From the cell containing the given text, extract its center point as (X, Y) coordinate. 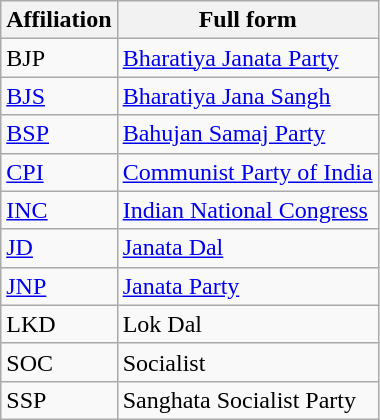
SOC (59, 362)
BSP (59, 134)
Bharatiya Jana Sangh (248, 96)
JD (59, 248)
LKD (59, 324)
SSP (59, 400)
Bharatiya Janata Party (248, 58)
Socialist (248, 362)
Lok Dal (248, 324)
Bahujan Samaj Party (248, 134)
Full form (248, 20)
Communist Party of India (248, 172)
Indian National Congress (248, 210)
Sanghata Socialist Party (248, 400)
JNP (59, 286)
CPI (59, 172)
Affiliation (59, 20)
Janata Dal (248, 248)
Janata Party (248, 286)
BJS (59, 96)
INC (59, 210)
BJP (59, 58)
